Return the [x, y] coordinate for the center point of the cell that contains the specified text.  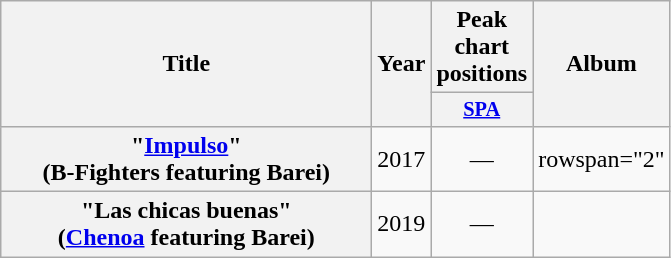
Year [402, 64]
Peak chart positions [482, 47]
rowspan="2" [602, 158]
Title [186, 64]
2019 [402, 224]
SPA [482, 110]
"Impulso"(B-Fighters featuring Barei) [186, 158]
"Las chicas buenas"(Chenoa featuring Barei) [186, 224]
2017 [402, 158]
Album [602, 64]
